Pinpoint the cell where the given text exists, returning its [X, Y] midpoint coordinate. 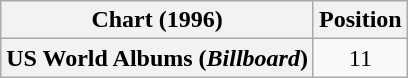
11 [360, 58]
Position [360, 20]
US World Albums (Billboard) [158, 58]
Chart (1996) [158, 20]
